Capture the cell that displays the provided text and extract its (x, y) central coordinate. 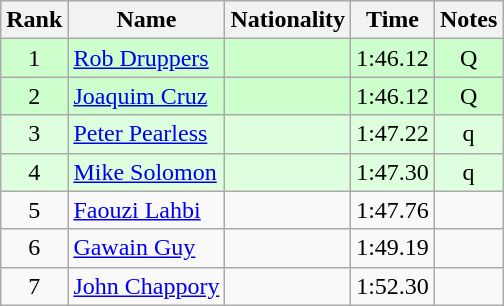
John Chappory (146, 286)
1:47.30 (393, 172)
Mike Solomon (146, 172)
Joaquim Cruz (146, 96)
Notes (468, 20)
Nationality (288, 20)
Time (393, 20)
3 (34, 134)
Rank (34, 20)
1:47.22 (393, 134)
Rob Druppers (146, 58)
1:52.30 (393, 286)
Faouzi Lahbi (146, 210)
Name (146, 20)
1:47.76 (393, 210)
1:49.19 (393, 248)
7 (34, 286)
2 (34, 96)
4 (34, 172)
6 (34, 248)
1 (34, 58)
Peter Pearless (146, 134)
5 (34, 210)
Gawain Guy (146, 248)
